For the text-containing cell, return its midpoint in (X, Y) coordinate format. 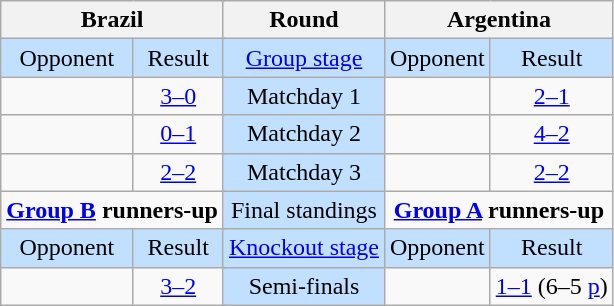
3–0 (178, 96)
Group A runners-up (498, 210)
0–1 (178, 134)
Final standings (304, 210)
3–2 (178, 286)
Knockout stage (304, 248)
Brazil (112, 20)
Matchday 3 (304, 172)
Group stage (304, 58)
Argentina (498, 20)
4–2 (552, 134)
1–1 (6–5 p) (552, 286)
Matchday 1 (304, 96)
Matchday 2 (304, 134)
Round (304, 20)
2–1 (552, 96)
Semi-finals (304, 286)
Group B runners-up (112, 210)
